Detect which cell encompasses the target text, then output its (X, Y) center coordinate. 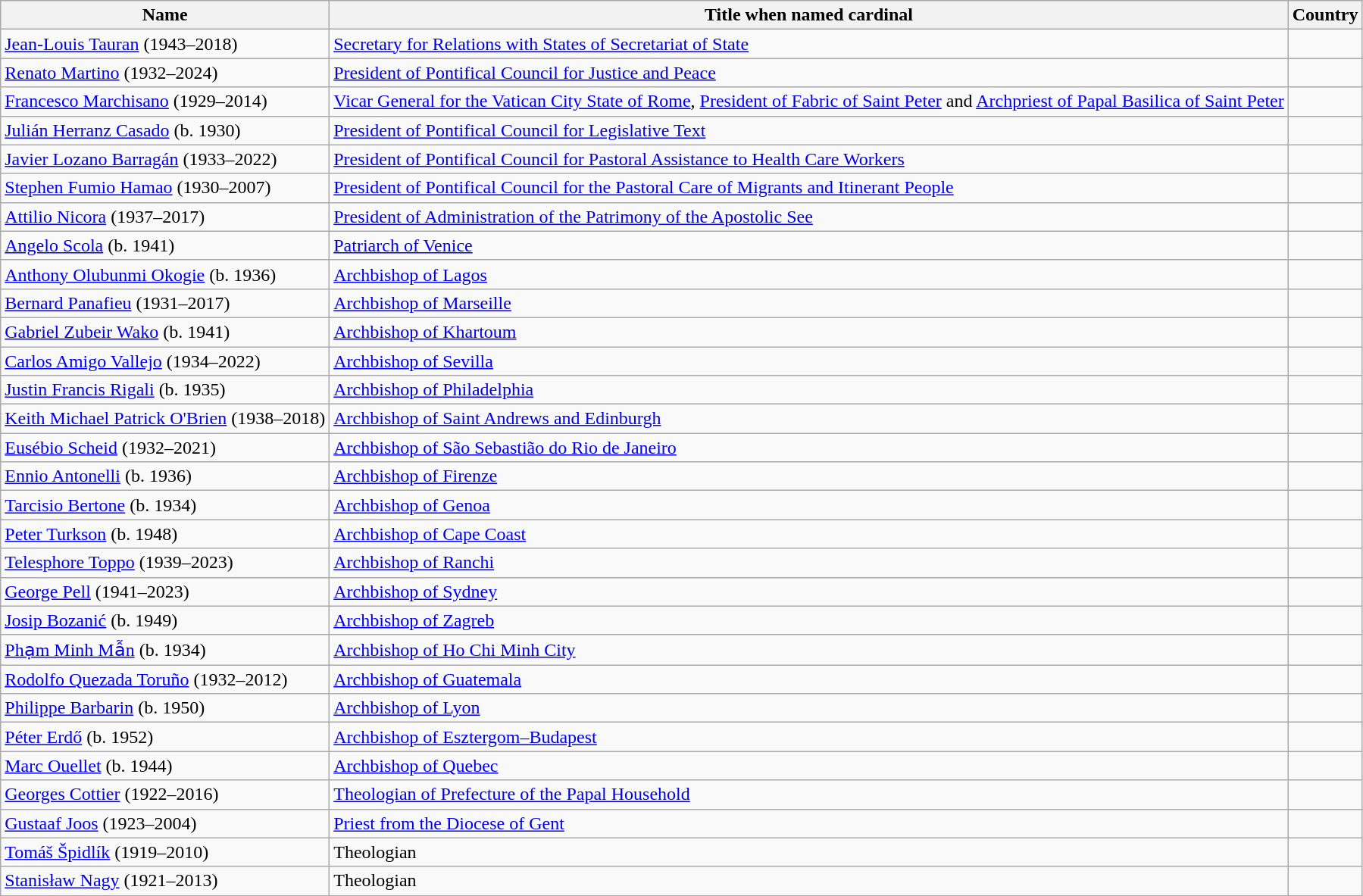
Stephen Fumio Hamao (1930–2007) (165, 188)
Tarcisio Bertone (b. 1934) (165, 505)
Archbishop of Firenze (809, 476)
Archbishop of Cape Coast (809, 534)
Philippe Barbarin (b. 1950) (165, 708)
Stanisław Nagy (1921–2013) (165, 881)
Theologian of Prefecture of the Papal Household (809, 795)
Georges Cottier (1922–2016) (165, 795)
George Pell (1941–2023) (165, 592)
President of Pontifical Council for Pastoral Assistance to Health Care Workers (809, 159)
Péter Erdő (b. 1952) (165, 737)
Priest from the Diocese of Gent (809, 823)
Marc Ouellet (b. 1944) (165, 766)
Archbishop of Lagos (809, 274)
Archbishop of Ranchi (809, 563)
Jean-Louis Tauran (1943–2018) (165, 44)
Eusébio Scheid (1932–2021) (165, 448)
Gustaaf Joos (1923–2004) (165, 823)
Telesphore Toppo (1939–2023) (165, 563)
Javier Lozano Barragán (1933–2022) (165, 159)
Keith Michael Patrick O'Brien (1938–2018) (165, 419)
Gabriel Zubeir Wako (b. 1941) (165, 332)
Julián Herranz Casado (b. 1930) (165, 130)
Patriarch of Venice (809, 245)
Archbishop of Sydney (809, 592)
Tomáš Špidlík (1919–2010) (165, 852)
Justin Francis Rigali (b. 1935) (165, 390)
Ennio Antonelli (b. 1936) (165, 476)
Vicar General for the Vatican City State of Rome, President of Fabric of Saint Peter and Archpriest of Papal Basilica of Saint Peter (809, 101)
President of Pontifical Council for the Pastoral Care of Migrants and Itinerant People (809, 188)
Name (165, 15)
Archbishop of Khartoum (809, 332)
Renato Martino (1932–2024) (165, 73)
Archbishop of Zagreb (809, 620)
Josip Bozanić (b. 1949) (165, 620)
Angelo Scola (b. 1941) (165, 245)
Phạm Minh Mẫn (b. 1934) (165, 650)
Rodolfo Quezada Toruño (1932–2012) (165, 679)
Anthony Olubunmi Okogie (b. 1936) (165, 274)
Archbishop of Guatemala (809, 679)
Archbishop of Quebec (809, 766)
Secretary for Relations with States of Secretariat of State (809, 44)
Archbishop of Ho Chi Minh City (809, 650)
Archbishop of Esztergom–Budapest (809, 737)
Attilio Nicora (1937–2017) (165, 217)
President of Pontifical Council for Legislative Text (809, 130)
Archbishop of São Sebastião do Rio de Janeiro (809, 448)
President of Administration of the Patrimony of the Apostolic See (809, 217)
Archbishop of Lyon (809, 708)
Archbishop of Saint Andrews and Edinburgh (809, 419)
Archbishop of Philadelphia (809, 390)
Peter Turkson (b. 1948) (165, 534)
Archbishop of Sevilla (809, 361)
Country (1325, 15)
Title when named cardinal (809, 15)
Archbishop of Genoa (809, 505)
Carlos Amigo Vallejo (1934–2022) (165, 361)
Francesco Marchisano (1929–2014) (165, 101)
President of Pontifical Council for Justice and Peace (809, 73)
Bernard Panafieu (1931–2017) (165, 303)
Archbishop of Marseille (809, 303)
